Find where the given text appears and provide that cell's center as [x, y] coordinate. 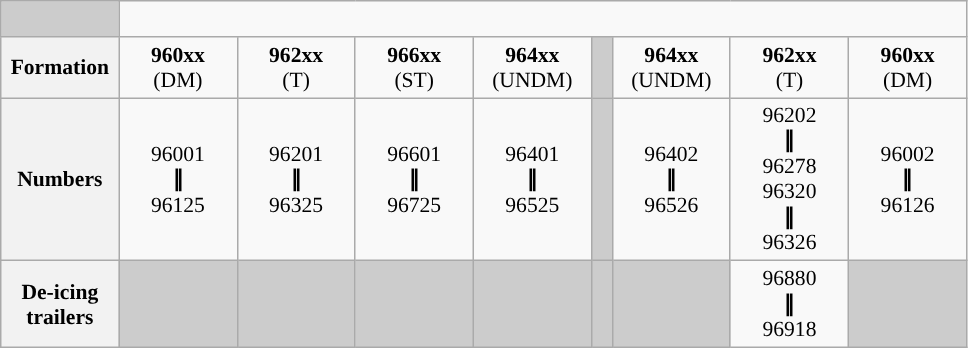
96202∥9627896320∥96326 [789, 180]
96880∥96918 [789, 304]
De-icing trailers [60, 304]
96002∥96126 [908, 180]
96201∥96325 [296, 180]
96601∥96725 [414, 180]
966xx(ST) [414, 68]
96401∥96525 [532, 180]
Formation [60, 68]
96001∥96125 [178, 180]
96402∥96526 [671, 180]
Numbers [60, 180]
